Identify which cell holds the provided text, then report its (x, y) central coordinate. 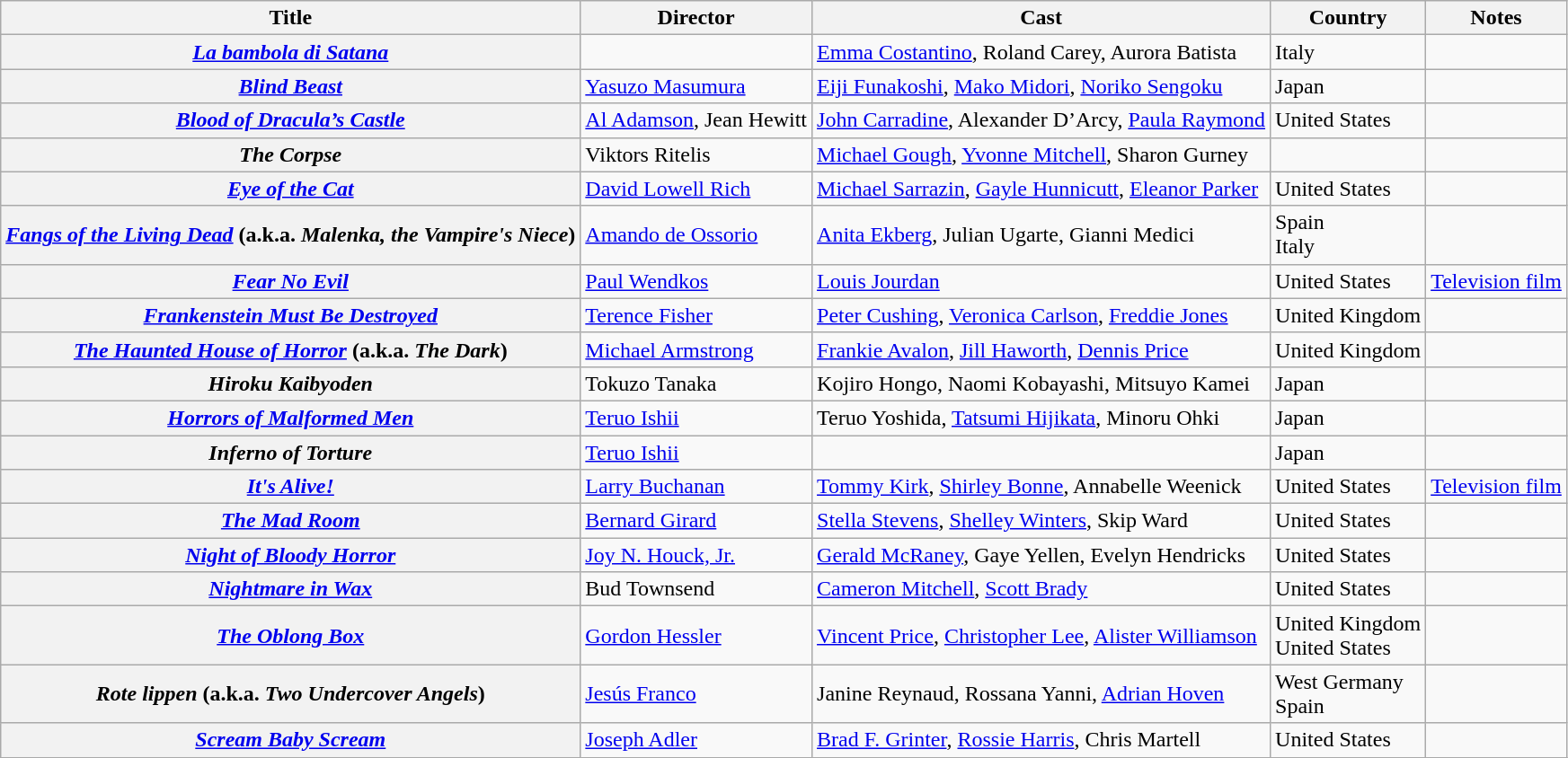
Notes (1497, 18)
Cameron Mitchell, Scott Brady (1041, 589)
Al Adamson, Jean Hewitt (696, 120)
Blind Beast (291, 86)
Anita Ekberg, Julian Ugarte, Gianni Medici (1041, 235)
Amando de Ossorio (696, 235)
Paul Wendkos (696, 281)
Joy N. Houck, Jr. (696, 555)
Gordon Hessler (696, 636)
It's Alive! (291, 487)
John Carradine, Alexander D’Arcy, Paula Raymond (1041, 120)
The Oblong Box (291, 636)
Night of Bloody Horror (291, 555)
Vincent Price, Christopher Lee, Alister Williamson (1041, 636)
Scream Baby Scream (291, 740)
SpainItaly (1348, 235)
Fangs of the Living Dead (a.k.a. Malenka, the Vampire's Niece) (291, 235)
Stella Stevens, Shelley Winters, Skip Ward (1041, 521)
Gerald McRaney, Gaye Yellen, Evelyn Hendricks (1041, 555)
Brad F. Grinter, Rossie Harris, Chris Martell (1041, 740)
Bernard Girard (696, 521)
Jesús Franco (696, 693)
Rote lippen (a.k.a. Two Undercover Angels) (291, 693)
Hiroku Kaibyoden (291, 383)
Kojiro Hongo, Naomi Kobayashi, Mitsuyo Kamei (1041, 383)
Tommy Kirk, Shirley Bonne, Annabelle Weenick (1041, 487)
Terence Fisher (696, 315)
Country (1348, 18)
Joseph Adler (696, 740)
Tokuzo Tanaka (696, 383)
United KingdomUnited States (1348, 636)
Eye of the Cat (291, 189)
The Haunted House of Horror (a.k.a. The Dark) (291, 349)
La bambola di Satana (291, 52)
Teruo Yoshida, Tatsumi Hijikata, Minoru Ohki (1041, 418)
Emma Costantino, Roland Carey, Aurora Batista (1041, 52)
Director (696, 18)
Michael Sarrazin, Gayle Hunnicutt, Eleanor Parker (1041, 189)
Janine Reynaud, Rossana Yanni, Adrian Hoven (1041, 693)
Bud Townsend (696, 589)
Frankenstein Must Be Destroyed (291, 315)
Title (291, 18)
Horrors of Malformed Men (291, 418)
The Corpse (291, 154)
Eiji Funakoshi, Mako Midori, Noriko Sengoku (1041, 86)
The Mad Room (291, 521)
Inferno of Torture (291, 452)
David Lowell Rich (696, 189)
Italy (1348, 52)
Fear No Evil (291, 281)
Michael Gough, Yvonne Mitchell, Sharon Gurney (1041, 154)
Louis Jourdan (1041, 281)
Cast (1041, 18)
Nightmare in Wax (291, 589)
Michael Armstrong (696, 349)
Yasuzo Masumura (696, 86)
Peter Cushing, Veronica Carlson, Freddie Jones (1041, 315)
Frankie Avalon, Jill Haworth, Dennis Price (1041, 349)
Blood of Dracula’s Castle (291, 120)
Viktors Ritelis (696, 154)
Larry Buchanan (696, 487)
West GermanySpain (1348, 693)
